For the text-containing cell, return its midpoint in [X, Y] coordinate format. 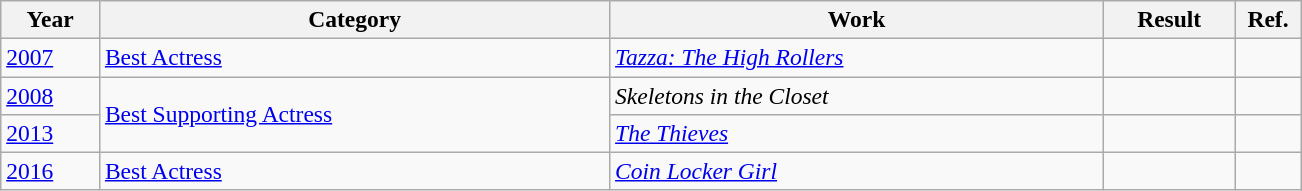
Work [857, 19]
2016 [50, 171]
2008 [50, 95]
Tazza: The High Rollers [857, 57]
The Thieves [857, 133]
Coin Locker Girl [857, 171]
2007 [50, 57]
2013 [50, 133]
Year [50, 19]
Category [354, 19]
Result [1169, 19]
Ref. [1268, 19]
Best Supporting Actress [354, 114]
Skeletons in the Closet [857, 95]
